Pinpoint the cell where the given text exists, returning its [X, Y] midpoint coordinate. 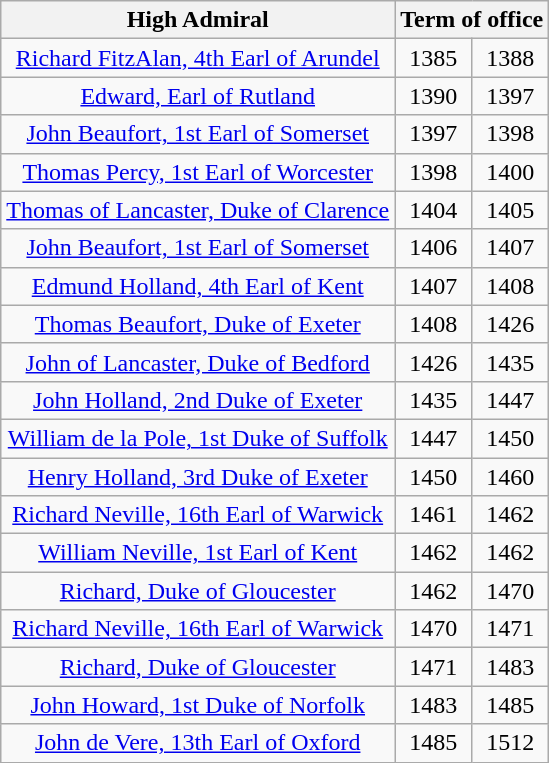
Edmund Holland, 4th Earl of Kent [198, 286]
Edward, Earl of Rutland [198, 96]
Thomas Percy, 1st Earl of Worcester [198, 172]
High Admiral [198, 20]
1405 [510, 210]
John of Lancaster, Duke of Bedford [198, 362]
Thomas of Lancaster, Duke of Clarence [198, 210]
1406 [434, 248]
Term of office [472, 20]
Henry Holland, 3rd Duke of Exeter [198, 477]
1390 [434, 96]
1388 [510, 58]
John Holland, 2nd Duke of Exeter [198, 400]
1385 [434, 58]
1404 [434, 210]
Richard FitzAlan, 4th Earl of Arundel [198, 58]
Thomas Beaufort, Duke of Exeter [198, 324]
John Howard, 1st Duke of Norfolk [198, 705]
John de Vere, 13th Earl of Oxford [198, 743]
1400 [510, 172]
1461 [434, 515]
William de la Pole, 1st Duke of Suffolk [198, 438]
1512 [510, 743]
William Neville, 1st Earl of Kent [198, 553]
1460 [510, 477]
